Output the (X, Y) coordinate of the center of the cell containing the given text.  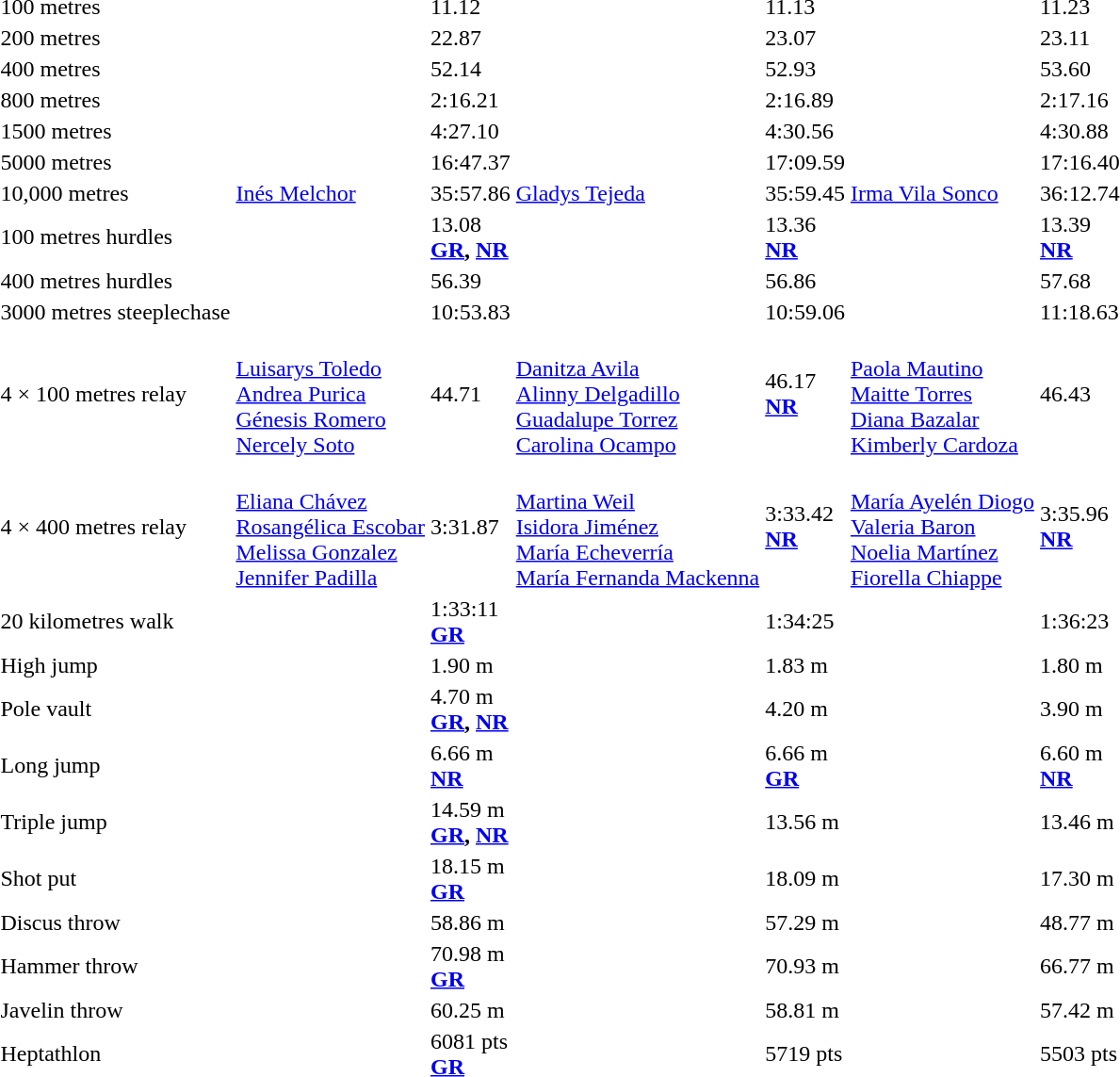
22.87 (471, 38)
17:09.59 (805, 162)
13.08GR, NR (471, 237)
52.14 (471, 69)
35:59.45 (805, 193)
58.81 m (805, 1010)
2:16.89 (805, 100)
3:31.87 (471, 527)
Inés Melchor (331, 193)
4.70 mGR, NR (471, 709)
Danitza AvilaAlinny DelgadilloGuadalupe TorrezCarolina Ocampo (638, 394)
16:47.37 (471, 162)
44.71 (471, 394)
1:34:25 (805, 622)
70.93 m (805, 967)
57.29 m (805, 922)
Martina WeilIsidora JiménezMaría EcheverríaMaría Fernanda Mackenna (638, 527)
14.59 mGR, NR (471, 822)
70.98 mGR (471, 967)
6.66 mNR (471, 765)
Irma Vila Sonco (942, 193)
23.07 (805, 38)
1:33:11GR (471, 622)
Luisarys ToledoAndrea PuricaGénesis RomeroNercely Soto (331, 394)
56.39 (471, 281)
María Ayelén DiogoValeria BaronNoelia MartínezFiorella Chiappe (942, 527)
13.56 m (805, 822)
60.25 m (471, 1010)
58.86 m (471, 922)
Gladys Tejeda (638, 193)
46.17NR (805, 394)
10:59.06 (805, 312)
3:33.42NR (805, 527)
18.09 m (805, 878)
52.93 (805, 69)
4.20 m (805, 709)
Eliana ChávezRosangélica EscobarMelissa GonzalezJennifer Padilla (331, 527)
56.86 (805, 281)
35:57.86 (471, 193)
13.36NR (805, 237)
4:30.56 (805, 131)
1.90 m (471, 665)
4:27.10 (471, 131)
18.15 mGR (471, 878)
Paola MautinoMaitte TorresDiana BazalarKimberly Cardoza (942, 394)
10:53.83 (471, 312)
6.66 mGR (805, 765)
1.83 m (805, 665)
2:16.21 (471, 100)
